Capture the cell that displays the provided text and extract its [X, Y] central coordinate. 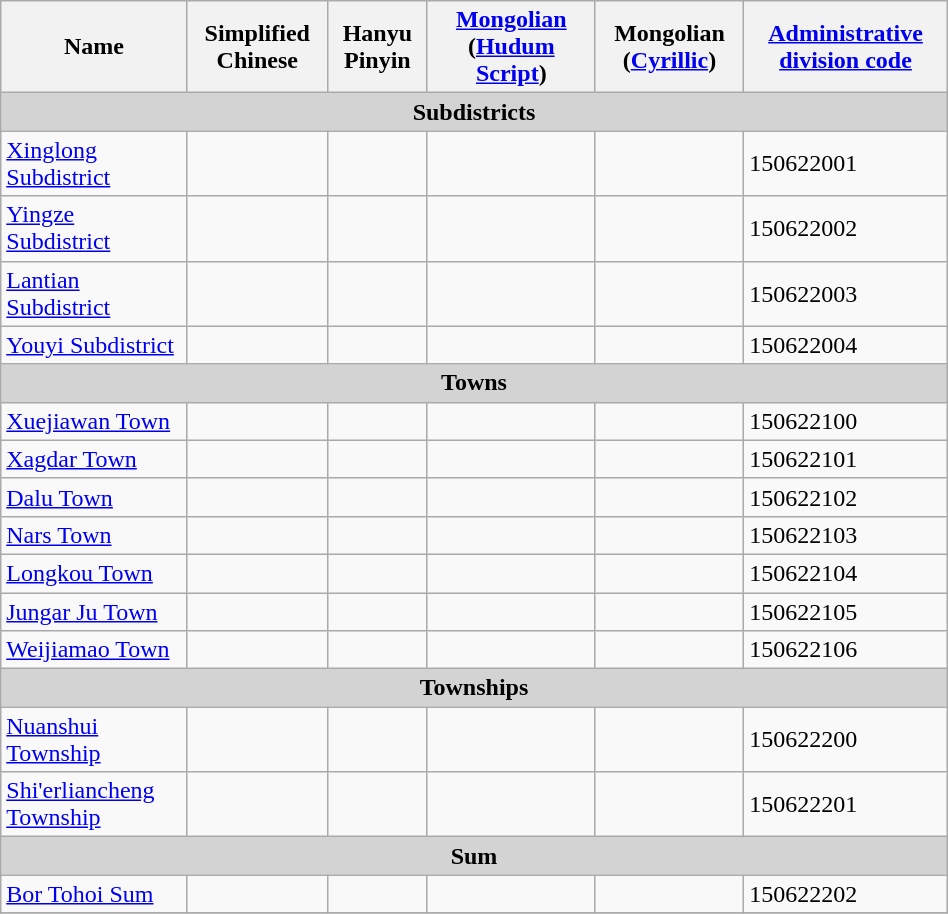
Shi'erliancheng Township [94, 804]
150622102 [846, 497]
Lantian Subdistrict [94, 294]
Bor Tohoi Sum [94, 894]
150622002 [846, 228]
150622100 [846, 421]
150622201 [846, 804]
Jungar Ju Town [94, 611]
Xinglong Subdistrict [94, 164]
Nuanshui Township [94, 740]
150622105 [846, 611]
Mongolian (Hudum Script) [511, 47]
Xagdar Town [94, 459]
Weijiamao Town [94, 650]
150622103 [846, 535]
Xuejiawan Town [94, 421]
Towns [474, 383]
150622106 [846, 650]
Simplified Chinese [257, 47]
150622104 [846, 573]
Administrative division code [846, 47]
150622003 [846, 294]
150622004 [846, 345]
150622202 [846, 894]
Mongolian (Cyrillic) [670, 47]
Youyi Subdistrict [94, 345]
Sum [474, 856]
150622200 [846, 740]
Name [94, 47]
Subdistricts [474, 112]
150622001 [846, 164]
Longkou Town [94, 573]
Townships [474, 688]
150622101 [846, 459]
Nars Town [94, 535]
Hanyu Pinyin [377, 47]
Dalu Town [94, 497]
Yingze Subdistrict [94, 228]
